Locate the cell with the specified text and output its (X, Y) center coordinate. 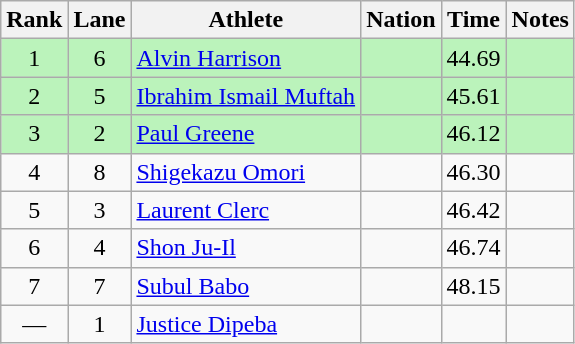
Laurent Clerc (246, 210)
45.61 (474, 96)
8 (100, 172)
Notes (540, 20)
46.30 (474, 172)
46.12 (474, 134)
Nation (401, 20)
Ibrahim Ismail Muftah (246, 96)
Paul Greene (246, 134)
Subul Babo (246, 286)
46.74 (474, 248)
Athlete (246, 20)
46.42 (474, 210)
Rank (34, 20)
Alvin Harrison (246, 58)
Lane (100, 20)
Justice Dipeba (246, 324)
Shon Ju-Il (246, 248)
44.69 (474, 58)
Time (474, 20)
— (34, 324)
Shigekazu Omori (246, 172)
48.15 (474, 286)
